Search for the cell housing the specified text and yield its [x, y] center coordinate. 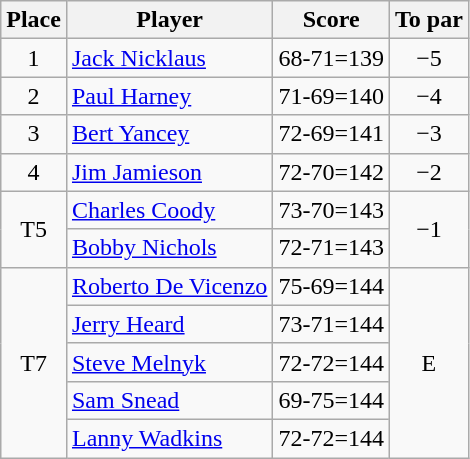
Charles Coody [169, 210]
Player [169, 20]
T5 [34, 229]
68-71=139 [332, 58]
Roberto De Vicenzo [169, 286]
−3 [430, 134]
To par [430, 20]
Bert Yancey [169, 134]
−1 [430, 229]
−4 [430, 96]
Score [332, 20]
4 [34, 172]
Bobby Nichols [169, 248]
−5 [430, 58]
Jerry Heard [169, 324]
2 [34, 96]
Lanny Wadkins [169, 438]
72-70=142 [332, 172]
72-71=143 [332, 248]
73-70=143 [332, 210]
3 [34, 134]
T7 [34, 362]
Place [34, 20]
75-69=144 [332, 286]
1 [34, 58]
E [430, 362]
Jack Nicklaus [169, 58]
−2 [430, 172]
Jim Jamieson [169, 172]
69-75=144 [332, 400]
Steve Melnyk [169, 362]
71-69=140 [332, 96]
73-71=144 [332, 324]
72-69=141 [332, 134]
Paul Harney [169, 96]
Sam Snead [169, 400]
